Detect which cell encompasses the target text, then output its (x, y) center coordinate. 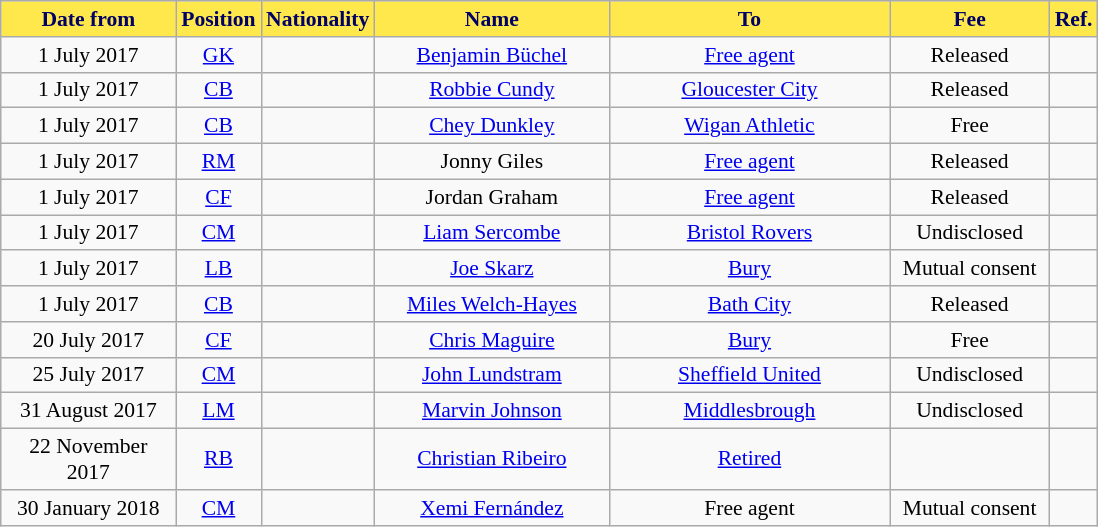
Bath City (749, 304)
Jonny Giles (492, 162)
Nationality (318, 19)
RB (218, 460)
GK (218, 55)
Miles Welch-Hayes (492, 304)
To (749, 19)
LB (218, 269)
Gloucester City (749, 90)
Jordan Graham (492, 197)
LM (218, 411)
Middlesbrough (749, 411)
Christian Ribeiro (492, 460)
Bristol Rovers (749, 233)
Robbie Cundy (492, 90)
Fee (970, 19)
Liam Sercombe (492, 233)
John Lundstram (492, 375)
Wigan Athletic (749, 126)
Name (492, 19)
Chris Maguire (492, 340)
RM (218, 162)
31 August 2017 (88, 411)
Xemi Fernández (492, 508)
Position (218, 19)
Date from (88, 19)
Joe Skarz (492, 269)
Ref. (1074, 19)
Chey Dunkley (492, 126)
25 July 2017 (88, 375)
Benjamin Büchel (492, 55)
22 November 2017 (88, 460)
20 July 2017 (88, 340)
Marvin Johnson (492, 411)
30 January 2018 (88, 508)
Sheffield United (749, 375)
Retired (749, 460)
